Search for the cell housing the specified text and yield its [x, y] center coordinate. 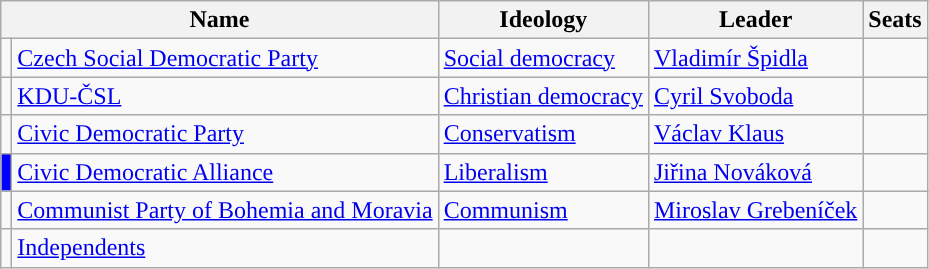
Communism [543, 210]
Seats [895, 20]
Leader [755, 20]
Name [220, 20]
Ideology [543, 20]
Miroslav Grebeníček [755, 210]
Jiřina Nováková [755, 172]
Liberalism [543, 172]
Vladimír Špidla [755, 58]
Social democracy [543, 58]
KDU-ČSL [225, 96]
Civic Democratic Alliance [225, 172]
Czech Social Democratic Party [225, 58]
Independents [225, 248]
Václav Klaus [755, 134]
Christian democracy [543, 96]
Civic Democratic Party [225, 134]
Cyril Svoboda [755, 96]
Conservatism [543, 134]
Communist Party of Bohemia and Moravia [225, 210]
